From the cell containing the given text, extract its center point as (X, Y) coordinate. 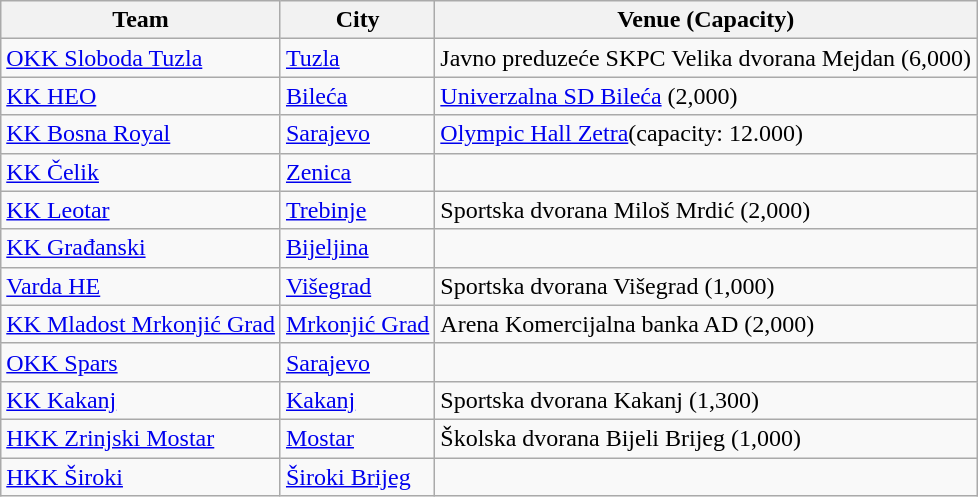
Sportska dvorana Miloš Mrdić (2,000) (706, 210)
Team (141, 20)
Univerzalna SD Bileća (2,000) (706, 96)
KK Čelik (141, 172)
HKK Široki (141, 477)
OKK Spars (141, 362)
Tuzla (357, 58)
Višegrad (357, 286)
Široki Brijeg (357, 477)
Sportska dvorana Kakanj (1,300) (706, 400)
KK Građanski (141, 248)
Arena Komercijalna banka AD (2,000) (706, 324)
OKK Sloboda Tuzla (141, 58)
Školska dvorana Bijeli Brijeg (1,000) (706, 438)
Zenica (357, 172)
KK Kakanj (141, 400)
Varda HE (141, 286)
Venue (Capacity) (706, 20)
Trebinje (357, 210)
Sportska dvorana Višegrad (1,000) (706, 286)
HKK Zrinjski Mostar (141, 438)
City (357, 20)
Kakanj (357, 400)
Mrkonjić Grad (357, 324)
KK Mladost Mrkonjić Grad (141, 324)
Olympic Hall Zetra(capacity: 12.000) (706, 134)
Mostar (357, 438)
Bileća (357, 96)
KK Leotar (141, 210)
KK HEO (141, 96)
Javno preduzeće SKPC Velika dvorana Mejdan (6,000) (706, 58)
Bijeljina (357, 248)
KK Bosna Royal (141, 134)
